Return the [x, y] coordinate for the center point of the cell that contains the specified text.  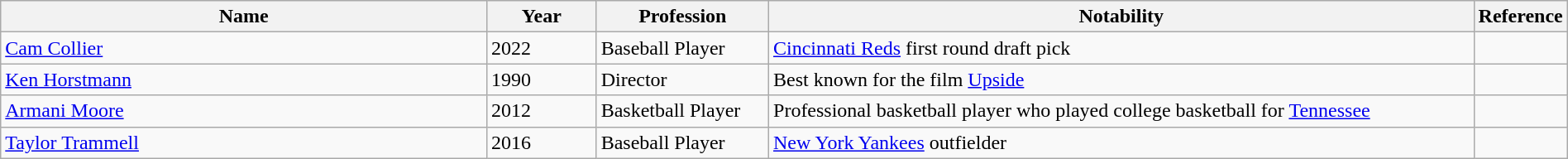
Best known for the film Upside [1121, 79]
Year [543, 17]
Taylor Trammell [244, 142]
Director [682, 79]
Cam Collier [244, 48]
2012 [543, 111]
1990 [543, 79]
Notability [1121, 17]
Profession [682, 17]
Professional basketball player who played college basketball for Tennessee [1121, 111]
Cincinnati Reds first round draft pick [1121, 48]
Reference [1520, 17]
New York Yankees outfielder [1121, 142]
2022 [543, 48]
Ken Horstmann [244, 79]
Basketball Player [682, 111]
Name [244, 17]
Armani Moore [244, 111]
2016 [543, 142]
